Identify which cell holds the provided text, then report its (X, Y) central coordinate. 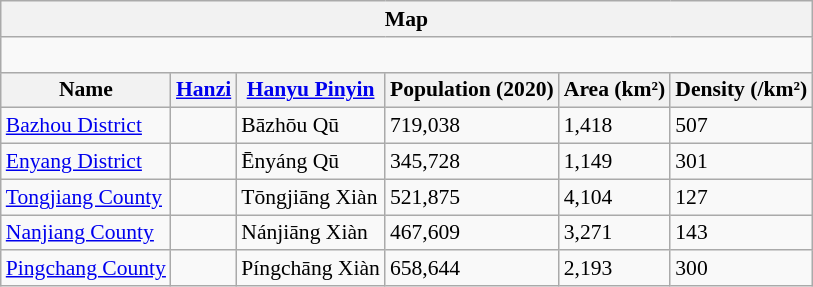
Bazhou District (86, 126)
301 (741, 162)
Tōngjiāng Xiàn (310, 197)
521,875 (472, 197)
658,644 (472, 269)
Hanyu Pinyin (310, 90)
Density (/km²) (741, 90)
719,038 (472, 126)
Enyang District (86, 162)
Name (86, 90)
127 (741, 197)
Population (2020) (472, 90)
1,418 (615, 126)
Nánjiāng Xiàn (310, 233)
Ēnyáng Qū (310, 162)
345,728 (472, 162)
1,149 (615, 162)
Píngchāng Xiàn (310, 269)
Pingchang County (86, 269)
467,609 (472, 233)
143 (741, 233)
Map (406, 19)
Bāzhōu Qū (310, 126)
Hanzi (204, 90)
3,271 (615, 233)
300 (741, 269)
2,193 (615, 269)
Area (km²) (615, 90)
507 (741, 126)
4,104 (615, 197)
Tongjiang County (86, 197)
Nanjiang County (86, 233)
